Extract the [x, y] coordinate from the center of the cell holding the provided text.  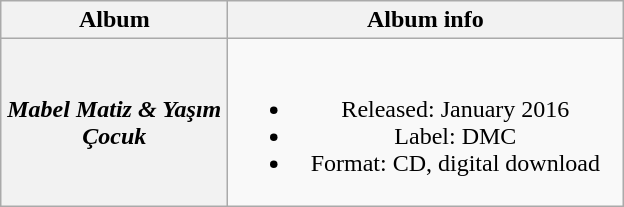
Released: January 2016Label: DMCFormat: CD, digital download [426, 122]
Mabel Matiz & Yaşım Çocuk [114, 122]
Album [114, 20]
Album info [426, 20]
